Pinpoint the cell where the given text exists, returning its (x, y) midpoint coordinate. 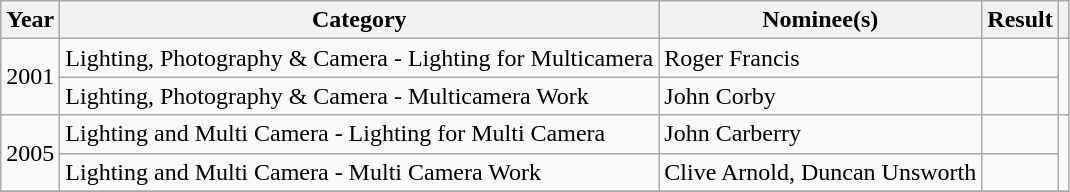
Clive Arnold, Duncan Unsworth (820, 172)
Year (30, 20)
Result (1020, 20)
Lighting and Multi Camera - Lighting for Multi Camera (360, 134)
Lighting, Photography & Camera - Lighting for Multicamera (360, 58)
2001 (30, 77)
Category (360, 20)
Nominee(s) (820, 20)
Roger Francis (820, 58)
John Corby (820, 96)
Lighting, Photography & Camera - Multicamera Work (360, 96)
John Carberry (820, 134)
Lighting and Multi Camera - Multi Camera Work (360, 172)
2005 (30, 153)
